Locate the cell with the specified text and output its (X, Y) center coordinate. 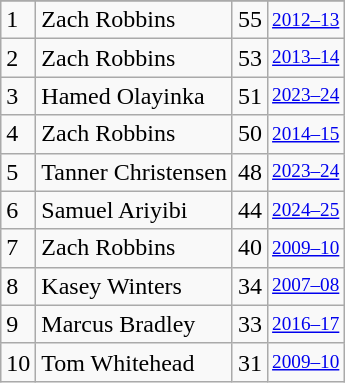
4 (18, 134)
2 (18, 58)
2016–17 (306, 324)
33 (250, 324)
Marcus Bradley (134, 324)
9 (18, 324)
51 (250, 96)
2013–14 (306, 58)
6 (18, 210)
Tanner Christensen (134, 172)
44 (250, 210)
3 (18, 96)
Hamed Olayinka (134, 96)
5 (18, 172)
Kasey Winters (134, 286)
48 (250, 172)
2024–25 (306, 210)
2007–08 (306, 286)
10 (18, 362)
1 (18, 20)
2014–15 (306, 134)
8 (18, 286)
7 (18, 248)
Samuel Ariyibi (134, 210)
40 (250, 248)
50 (250, 134)
Tom Whitehead (134, 362)
55 (250, 20)
2012–13 (306, 20)
53 (250, 58)
34 (250, 286)
31 (250, 362)
